Identify which cell holds the provided text, then report its (x, y) central coordinate. 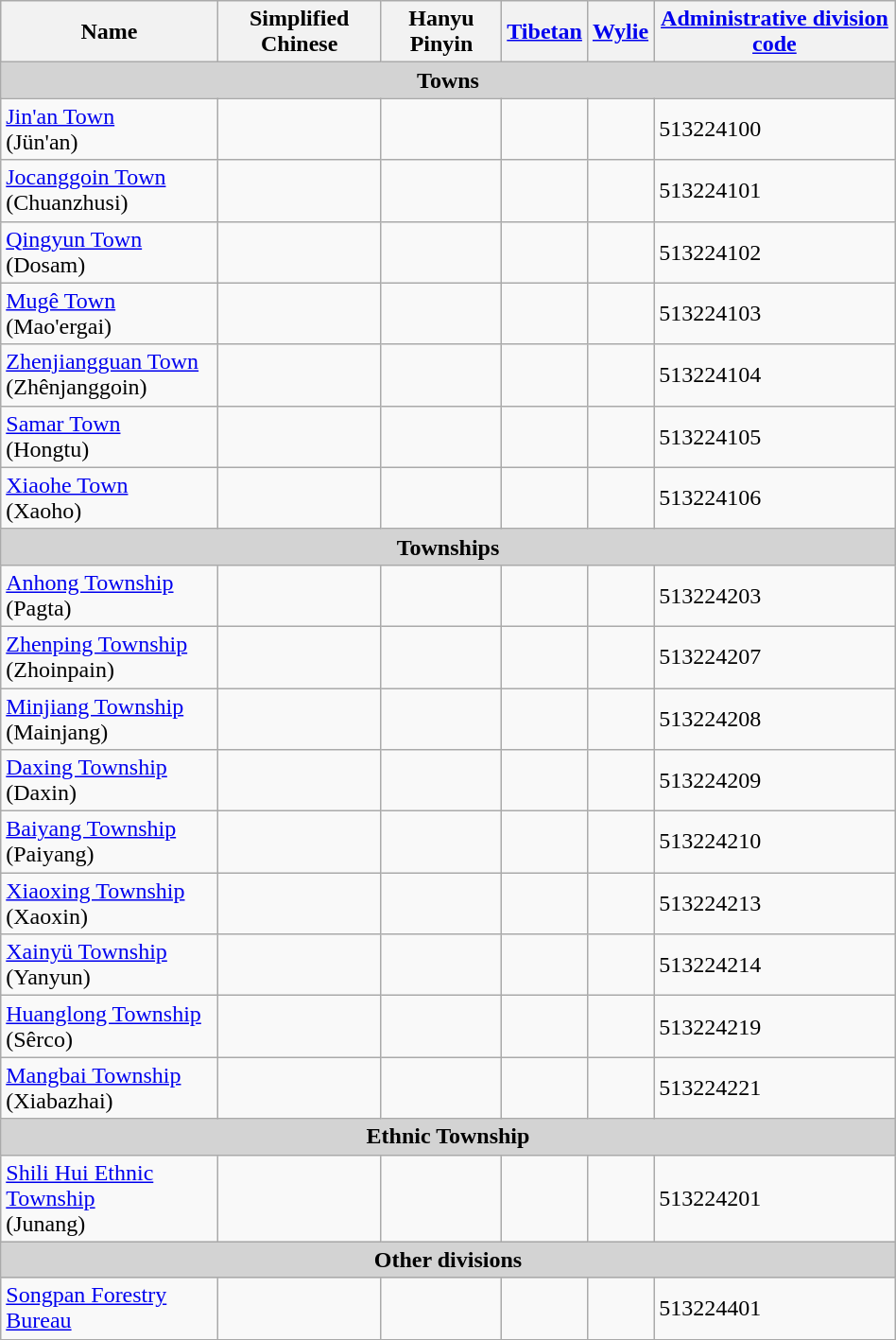
513224208 (775, 719)
Samar Town(Hongtu) (110, 437)
Hanyu Pinyin (441, 32)
513224207 (775, 656)
513224221 (775, 1088)
Qingyun Town(Dosam) (110, 252)
Minjiang Township(Mainjang) (110, 719)
513224103 (775, 314)
513224105 (775, 437)
513224219 (775, 1027)
Wylie (620, 32)
Mangbai Township(Xiabazhai) (110, 1088)
Xiaoxing Township(Xaoxin) (110, 904)
513224209 (775, 781)
513224214 (775, 965)
Xiaohe Town(Xaoho) (110, 497)
Jocanggoin Town(Chuanzhusi) (110, 191)
Mugê Town(Mao'ergai) (110, 314)
Daxing Township(Daxin) (110, 781)
513224102 (775, 252)
513224100 (775, 129)
Name (110, 32)
513224210 (775, 842)
513224201 (775, 1198)
Other divisions (448, 1260)
Baiyang Township(Paiyang) (110, 842)
513224101 (775, 191)
513224104 (775, 374)
Shili Hui Ethnic Township(Junang) (110, 1198)
Administrative division code (775, 32)
Zhenjiangguan Town(Zhênjanggoin) (110, 374)
Simplified Chinese (299, 32)
Xainyü Township(Yanyun) (110, 965)
Jin'an Town(Jün'an) (110, 129)
513224203 (775, 596)
Zhenping Township(Zhoinpain) (110, 656)
513224106 (775, 497)
Townships (448, 547)
Huanglong Township(Sêrco) (110, 1027)
Songpan Forestry Bureau (110, 1309)
Anhong Township(Pagta) (110, 596)
Tibetan (544, 32)
513224401 (775, 1309)
Ethnic Township (448, 1137)
Towns (448, 80)
513224213 (775, 904)
